Search for the cell housing the specified text and yield its [x, y] center coordinate. 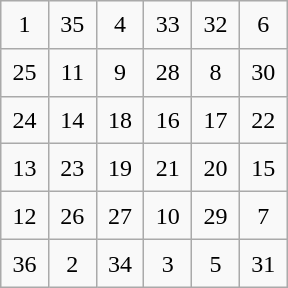
14 [72, 120]
25 [25, 72]
20 [216, 168]
11 [72, 72]
6 [263, 25]
19 [120, 168]
28 [168, 72]
8 [216, 72]
2 [72, 263]
27 [120, 216]
5 [216, 263]
35 [72, 25]
36 [25, 263]
4 [120, 25]
29 [216, 216]
10 [168, 216]
15 [263, 168]
12 [25, 216]
30 [263, 72]
18 [120, 120]
21 [168, 168]
7 [263, 216]
32 [216, 25]
16 [168, 120]
34 [120, 263]
31 [263, 263]
1 [25, 25]
3 [168, 263]
9 [120, 72]
26 [72, 216]
33 [168, 25]
22 [263, 120]
24 [25, 120]
17 [216, 120]
13 [25, 168]
23 [72, 168]
